Identify which cell holds the provided text, then report its (x, y) central coordinate. 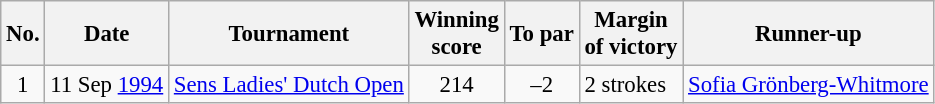
Date (107, 34)
11 Sep 1994 (107, 85)
Winningscore (456, 34)
Sofia Grönberg-Whitmore (808, 85)
2 strokes (631, 85)
To par (542, 34)
–2 (542, 85)
Sens Ladies' Dutch Open (290, 85)
No. (23, 34)
Marginof victory (631, 34)
1 (23, 85)
214 (456, 85)
Tournament (290, 34)
Runner-up (808, 34)
